Extract the (X, Y) coordinate from the center of the cell holding the provided text.  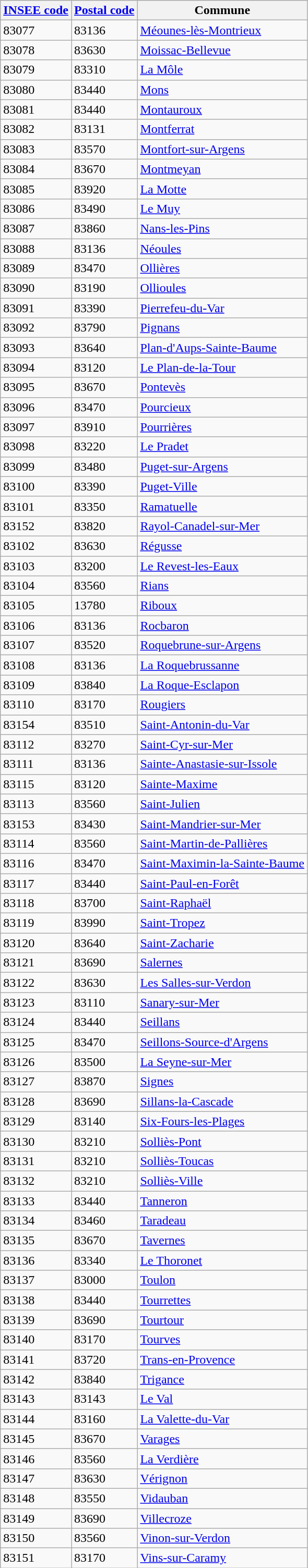
83151 (36, 1558)
La Verdière (222, 1459)
83920 (104, 189)
Sillans-la-Cascade (222, 1101)
Trans-en-Provence (222, 1359)
Commune (222, 10)
INSEE code (36, 10)
Varages (222, 1439)
Tourrettes (222, 1300)
Rougiers (222, 705)
Tanneron (222, 1200)
83910 (104, 427)
Signes (222, 1082)
83152 (36, 526)
83550 (104, 1498)
83093 (36, 348)
Sanary-sur-Mer (222, 1002)
Le Plan-de-la-Tour (222, 367)
83079 (36, 70)
Tavernes (222, 1241)
Salernes (222, 963)
Riboux (222, 606)
83107 (36, 645)
83310 (104, 70)
83116 (36, 863)
83114 (36, 843)
83720 (104, 1359)
83087 (36, 228)
13780 (104, 606)
Tourves (222, 1340)
83134 (36, 1221)
Toulon (222, 1280)
83190 (104, 288)
La Roquebrussanne (222, 665)
83129 (36, 1121)
83490 (104, 209)
83122 (36, 983)
Pierrefeu-du-Var (222, 308)
83115 (36, 784)
83145 (36, 1439)
Méounes-lès-Montrieux (222, 30)
83091 (36, 308)
83350 (104, 506)
83077 (36, 30)
83139 (36, 1320)
Pourrières (222, 427)
Pourcieux (222, 407)
Rocbaron (222, 626)
Montauroux (222, 109)
83133 (36, 1200)
83112 (36, 744)
83142 (36, 1379)
Solliès-Toucas (222, 1161)
83700 (104, 903)
83119 (36, 923)
83111 (36, 764)
83104 (36, 586)
83081 (36, 109)
Les Salles-sur-Verdon (222, 983)
Taradeau (222, 1221)
83109 (36, 685)
83160 (104, 1419)
83086 (36, 209)
Le Muy (222, 209)
Saint-Raphaël (222, 903)
83132 (36, 1181)
Pignans (222, 328)
Pontevès (222, 387)
Saint-Mandrier-sur-Mer (222, 824)
83820 (104, 526)
83520 (104, 645)
83085 (36, 189)
83220 (104, 447)
83430 (104, 824)
83124 (36, 1022)
83148 (36, 1498)
83094 (36, 367)
83097 (36, 427)
Vinon-sur-Verdon (222, 1538)
83125 (36, 1042)
Solliès-Ville (222, 1181)
83092 (36, 328)
83340 (104, 1260)
83500 (104, 1062)
Moissac-Bellevue (222, 50)
Le Val (222, 1399)
Montfort-sur-Argens (222, 149)
Ramatuelle (222, 506)
83096 (36, 407)
La Seyne-sur-Mer (222, 1062)
83106 (36, 626)
Sainte-Maxime (222, 784)
83790 (104, 328)
Le Thoronet (222, 1260)
Tourtour (222, 1320)
83102 (36, 546)
Mons (222, 90)
83082 (36, 129)
Rayol-Canadel-sur-Mer (222, 526)
Trigance (222, 1379)
Vins-sur-Caramy (222, 1558)
83100 (36, 486)
83108 (36, 665)
Saint-Maximin-la-Sainte-Baume (222, 863)
Le Revest-les-Eaux (222, 566)
83078 (36, 50)
Saint-Tropez (222, 923)
La Motte (222, 189)
83000 (104, 1280)
83146 (36, 1459)
83126 (36, 1062)
83101 (36, 506)
83099 (36, 467)
83121 (36, 963)
Ollioules (222, 288)
83089 (36, 268)
Montmeyan (222, 169)
La Môle (222, 70)
Villecroze (222, 1518)
83130 (36, 1141)
83084 (36, 169)
Seillans (222, 1022)
83870 (104, 1082)
Postal code (104, 10)
83150 (36, 1538)
Régusse (222, 546)
83117 (36, 884)
83088 (36, 249)
83154 (36, 725)
83144 (36, 1419)
83138 (36, 1300)
83270 (104, 744)
83137 (36, 1280)
Sainte-Anastasie-sur-Issole (222, 764)
83153 (36, 824)
Saint-Cyr-sur-Mer (222, 744)
83103 (36, 566)
83095 (36, 387)
83127 (36, 1082)
83510 (104, 725)
83083 (36, 149)
Le Pradet (222, 447)
Saint-Martin-de-Pallières (222, 843)
83098 (36, 447)
Saint-Julien (222, 804)
Puget-Ville (222, 486)
Puget-sur-Argens (222, 467)
83141 (36, 1359)
Rians (222, 586)
Vidauban (222, 1498)
83128 (36, 1101)
83118 (36, 903)
Saint-Paul-en-Forêt (222, 884)
Saint-Zacharie (222, 943)
83135 (36, 1241)
La Valette-du-Var (222, 1419)
Ollières (222, 268)
83570 (104, 149)
Solliès-Pont (222, 1141)
La Roque-Esclapon (222, 685)
83460 (104, 1221)
83149 (36, 1518)
Six-Fours-les-Plages (222, 1121)
Roquebrune-sur-Argens (222, 645)
83113 (36, 804)
83480 (104, 467)
Plan-d'Aups-Sainte-Baume (222, 348)
83860 (104, 228)
83147 (36, 1478)
83990 (104, 923)
Montferrat (222, 129)
83200 (104, 566)
83105 (36, 606)
Nans-les-Pins (222, 228)
Néoules (222, 249)
Saint-Antonin-du-Var (222, 725)
83090 (36, 288)
Seillons-Source-d'Argens (222, 1042)
83123 (36, 1002)
83080 (36, 90)
Vérignon (222, 1478)
